Provide the [x, y] coordinate of the cell's center where the given text is located.  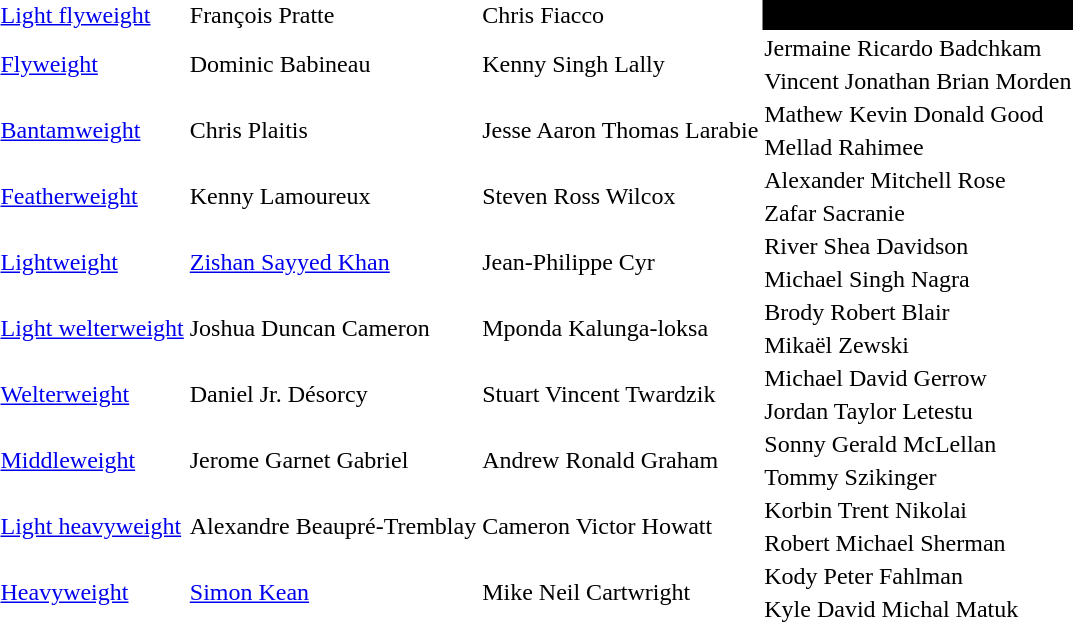
Jean-Philippe Cyr [620, 262]
Daniel Jr. Désorcy [332, 394]
Vincent Jonathan Brian Morden [918, 81]
Michael Singh Nagra [918, 279]
Zishan Sayyed Khan [332, 262]
Michael David Gerrow [918, 378]
Brody Robert Blair [918, 312]
Cameron Victor Howatt [620, 526]
Kenny Singh Lally [620, 64]
Chris Plaitis [332, 130]
Jerome Garnet Gabriel [332, 460]
Kody Peter Fahlman [918, 576]
Korbin Trent Nikolai [918, 510]
François Pratte [332, 15]
Kenny Lamoureux [332, 196]
Jermaine Ricardo Badchkam [918, 48]
Sonny Gerald McLellan [918, 444]
Jordan Taylor Letestu [918, 411]
Steven Ross Wilcox [620, 196]
Alexandre Beaupré-Tremblay [332, 526]
Tommy Szikinger [918, 477]
River Shea Davidson [918, 246]
Mellad Rahimee [918, 147]
Mponda Kalunga-loksa [620, 328]
Dominic Babineau [332, 64]
Alexander Mitchell Rose [918, 180]
Zafar Sacranie [918, 213]
Chris Fiacco [620, 15]
Andrew Ronald Graham [620, 460]
Mathew Kevin Donald Good [918, 114]
Mikaël Zewski [918, 345]
Joshua Duncan Cameron [332, 328]
Jesse Aaron Thomas Larabie [620, 130]
Stuart Vincent Twardzik [620, 394]
Robert Michael Sherman [918, 543]
